Find where the given text appears and provide that cell's center as [x, y] coordinate. 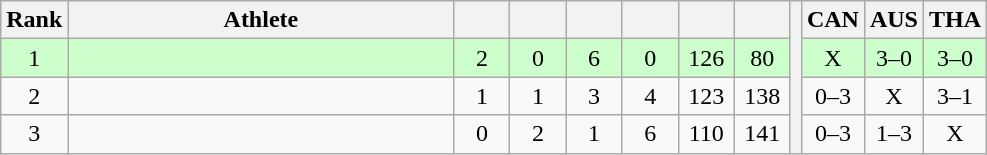
80 [762, 58]
1–3 [894, 134]
CAN [832, 20]
Athlete [261, 20]
Rank [34, 20]
126 [706, 58]
138 [762, 96]
AUS [894, 20]
141 [762, 134]
3–1 [956, 96]
4 [650, 96]
110 [706, 134]
THA [956, 20]
123 [706, 96]
